Identify which cell holds the provided text, then report its [X, Y] central coordinate. 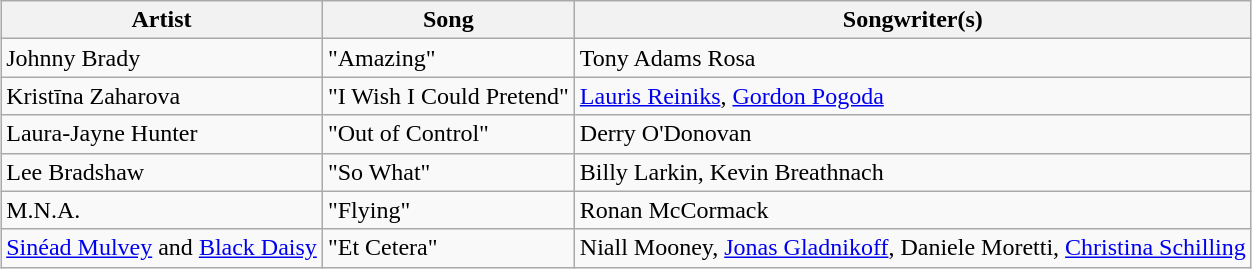
Sinéad Mulvey and Black Daisy [162, 248]
Songwriter(s) [912, 20]
"So What" [448, 172]
Song [448, 20]
M.N.A. [162, 210]
Tony Adams Rosa [912, 58]
Artist [162, 20]
"Out of Control" [448, 134]
Billy Larkin, Kevin Breathnach [912, 172]
Ronan McCormack [912, 210]
Kristīna Zaharova [162, 96]
"Flying" [448, 210]
Derry O'Donovan [912, 134]
"Amazing" [448, 58]
Laura-Jayne Hunter [162, 134]
Niall Mooney, Jonas Gladnikoff, Daniele Moretti, Christina Schilling [912, 248]
"Et Cetera" [448, 248]
"I Wish I Could Pretend" [448, 96]
Lauris Reiniks, Gordon Pogoda [912, 96]
Lee Bradshaw [162, 172]
Johnny Brady [162, 58]
